Capture the cell that displays the provided text and extract its [X, Y] central coordinate. 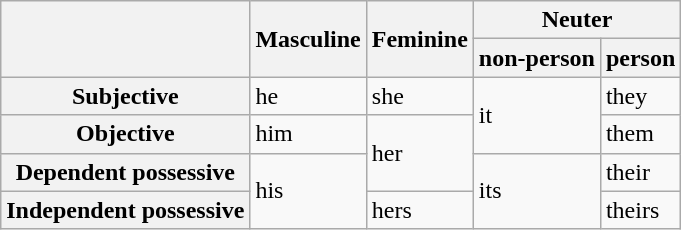
Feminine [420, 39]
Masculine [308, 39]
him [308, 134]
their [640, 172]
Objective [126, 134]
Subjective [126, 96]
Dependent possessive [126, 172]
hers [420, 210]
Independent possessive [126, 210]
theirs [640, 210]
he [308, 96]
Neuter [577, 20]
her [420, 153]
non-person [536, 58]
his [308, 191]
them [640, 134]
she [420, 96]
it [536, 115]
its [536, 191]
they [640, 96]
person [640, 58]
